Search for the cell housing the specified text and yield its (x, y) center coordinate. 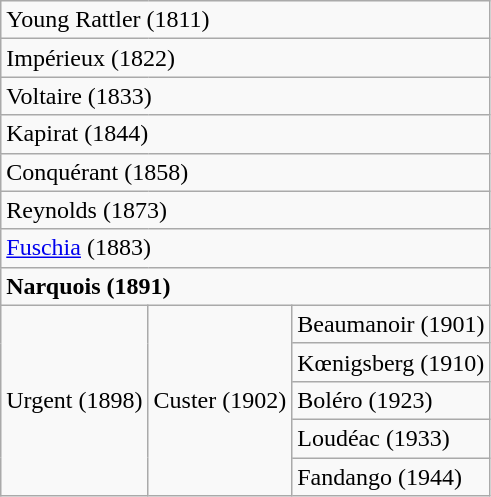
Beaumanoir (1901) (391, 324)
Custer (1902) (220, 400)
Young Rattler (1811) (246, 20)
Fandango (1944) (391, 477)
Voltaire (1833) (246, 96)
Narquois (1891) (246, 286)
Kapirat (1844) (246, 134)
Conquérant (1858) (246, 172)
Boléro (1923) (391, 400)
Reynolds (1873) (246, 210)
Impérieux (1822) (246, 58)
Kœnigsberg (1910) (391, 362)
Fuschia (1883) (246, 248)
Loudéac (1933) (391, 438)
Urgent (1898) (74, 400)
